Provide the [X, Y] coordinate of the cell's center where the given text is located.  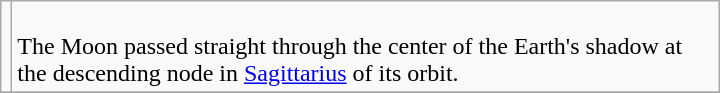
The Moon passed straight through the center of the Earth's shadow at the descending node in Sagittarius of its orbit. [366, 47]
